For the text-containing cell, return its midpoint in (X, Y) coordinate format. 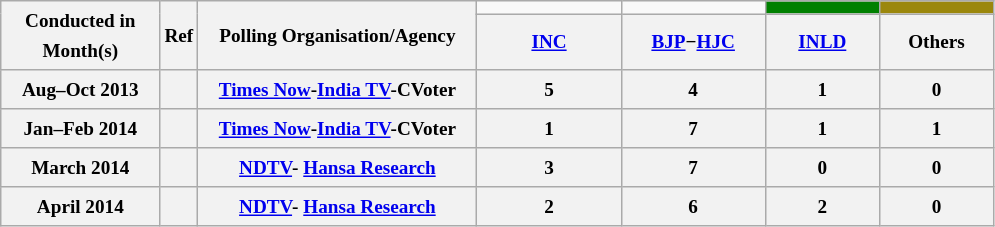
Polling Organisation/Agency (338, 36)
BJP−HJC (693, 42)
5 (549, 90)
3 (549, 168)
Conducted in Month(s) (80, 36)
Ref (179, 36)
INLD (822, 42)
4 (693, 90)
6 (693, 206)
April 2014 (80, 206)
INC (549, 42)
Jan–Feb 2014 (80, 128)
Aug–Oct 2013 (80, 90)
Others (936, 42)
March 2014 (80, 168)
